From the cell containing the given text, extract its center point as [X, Y] coordinate. 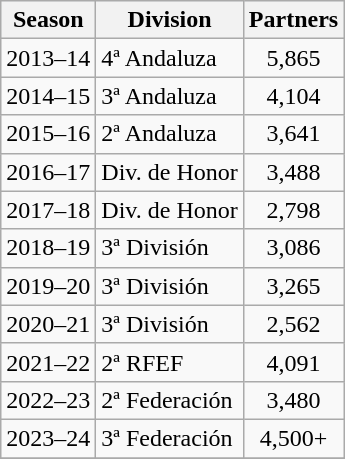
2013–14 [48, 58]
3ª Andaluza [170, 96]
2023–24 [48, 438]
2020–21 [48, 324]
4,104 [293, 96]
2022–23 [48, 400]
2,562 [293, 324]
5,865 [293, 58]
2018–19 [48, 248]
2ª RFEF [170, 362]
3,265 [293, 286]
2ª Andaluza [170, 134]
2014–15 [48, 96]
3,480 [293, 400]
3,641 [293, 134]
Division [170, 20]
2ª Federación [170, 400]
2021–22 [48, 362]
Season [48, 20]
4,500+ [293, 438]
3ª Federación [170, 438]
2,798 [293, 210]
3,488 [293, 172]
2016–17 [48, 172]
2019–20 [48, 286]
2015–16 [48, 134]
2017–18 [48, 210]
3,086 [293, 248]
4ª Andaluza [170, 58]
4,091 [293, 362]
Partners [293, 20]
